Capture the cell that displays the provided text and extract its (x, y) central coordinate. 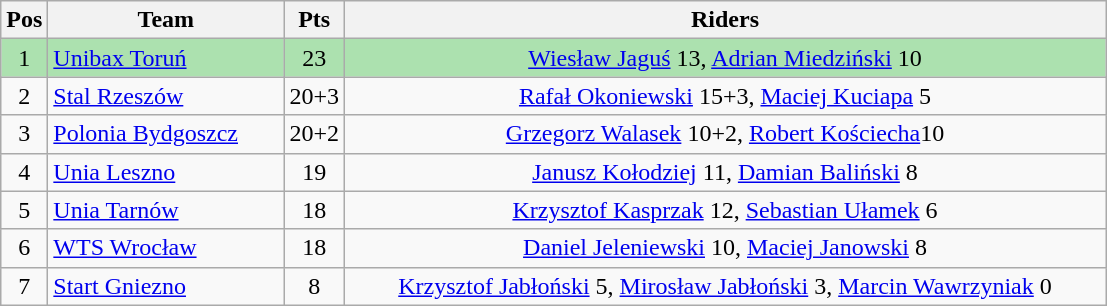
20+3 (314, 96)
23 (314, 58)
Daniel Jeleniewski 10, Maciej Janowski 8 (724, 248)
Unia Tarnów (166, 210)
3 (24, 134)
Krzysztof Jabłoński 5, Mirosław Jabłoński 3, Marcin Wawrzyniak 0 (724, 286)
4 (24, 172)
19 (314, 172)
8 (314, 286)
Pos (24, 20)
Wiesław Jaguś 13, Adrian Miedziński 10 (724, 58)
Janusz Kołodziej 11, Damian Baliński 8 (724, 172)
Riders (724, 20)
Start Gniezno (166, 286)
Rafał Okoniewski 15+3, Maciej Kuciapa 5 (724, 96)
Krzysztof Kasprzak 12, Sebastian Ułamek 6 (724, 210)
Polonia Bydgoszcz (166, 134)
2 (24, 96)
7 (24, 286)
Unia Leszno (166, 172)
Team (166, 20)
20+2 (314, 134)
1 (24, 58)
Pts (314, 20)
6 (24, 248)
WTS Wrocław (166, 248)
Stal Rzeszów (166, 96)
Grzegorz Walasek 10+2, Robert Kościecha10 (724, 134)
5 (24, 210)
Unibax Toruń (166, 58)
